Output the (X, Y) coordinate of the center of the cell containing the given text.  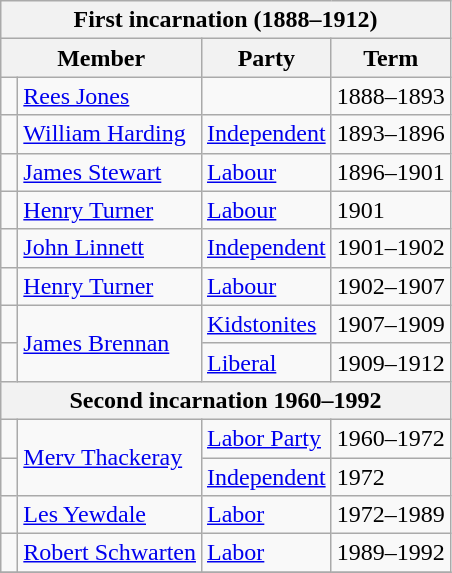
Labor Party (266, 438)
1901 (390, 210)
James Brennan (110, 343)
Member (102, 58)
1901–1902 (390, 248)
First incarnation (1888–1912) (226, 20)
1896–1901 (390, 172)
Party (266, 58)
1909–1912 (390, 362)
Merv Thackeray (110, 457)
James Stewart (110, 172)
1972–1989 (390, 515)
Second incarnation 1960–1992 (226, 400)
1960–1972 (390, 438)
Rees Jones (110, 96)
Term (390, 58)
1972 (390, 477)
Les Yewdale (110, 515)
Liberal (266, 362)
1888–1893 (390, 96)
Robert Schwarten (110, 553)
1907–1909 (390, 324)
1989–1992 (390, 553)
1893–1896 (390, 134)
1902–1907 (390, 286)
Kidstonites (266, 324)
William Harding (110, 134)
John Linnett (110, 248)
